Scan for the cell matching the given text and deliver its [x, y] coordinate at center. 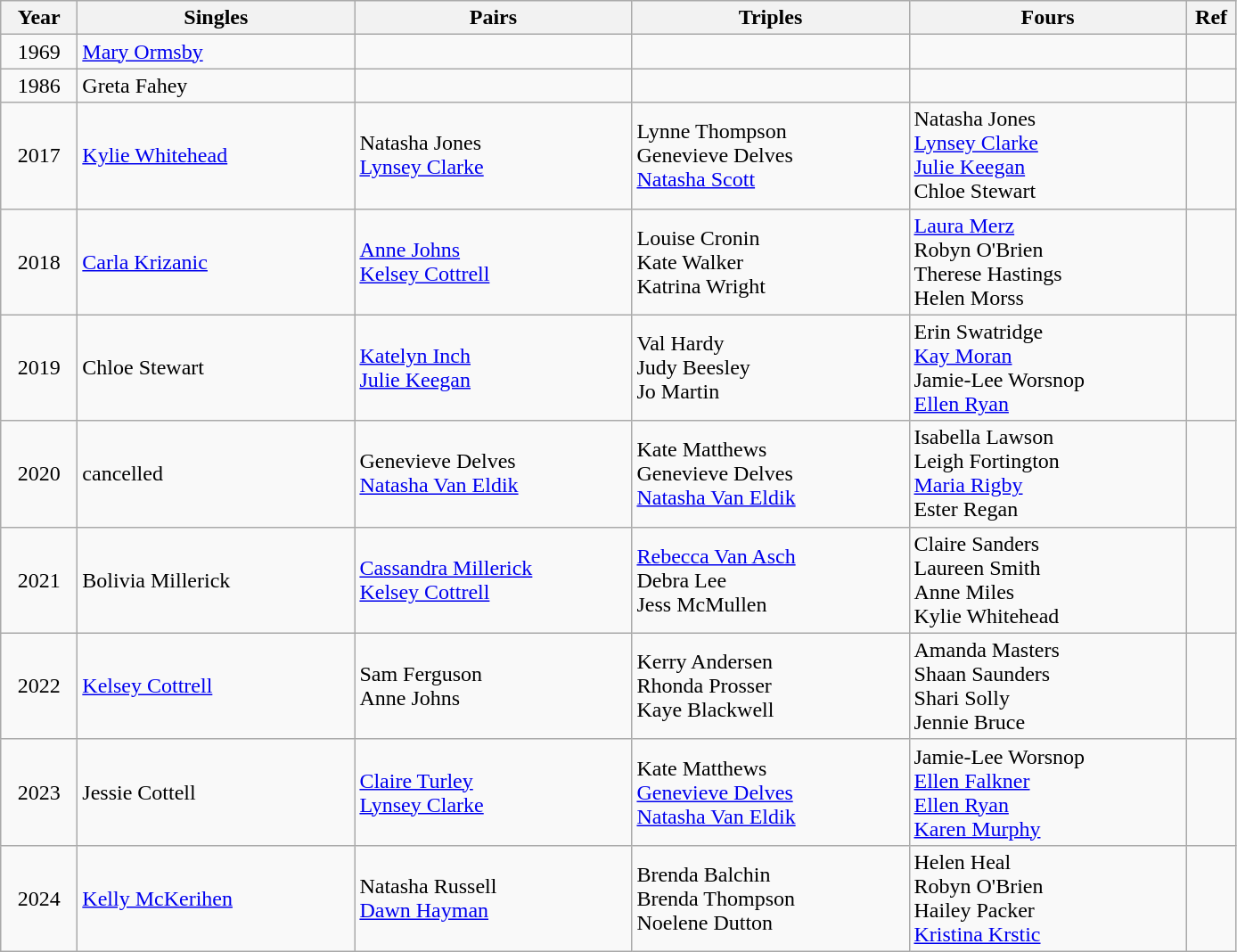
Jessie Cottell [216, 792]
Ref [1211, 18]
Carla Krizanic [216, 262]
2021 [39, 579]
Katelyn Inch Julie Keegan [494, 367]
cancelled [216, 474]
Kerry AndersenRhonda ProsserKaye Blackwell [770, 686]
Pairs [494, 18]
Rebecca Van AschDebra LeeJess McMullen [770, 579]
1969 [39, 52]
Mary Ormsby [216, 52]
Isabella Lawson Leigh Fortington Maria Rigby Ester Regan [1048, 474]
Kelsey Cottrell [216, 686]
Year [39, 18]
1986 [39, 86]
2022 [39, 686]
2017 [39, 155]
Kylie Whitehead [216, 155]
Erin Swatridge Kay Moran Jamie-Lee Worsnop Ellen Ryan [1048, 367]
Greta Fahey [216, 86]
Chloe Stewart [216, 367]
Natasha Jones Lynsey Clarke [494, 155]
Sam FergusonAnne Johns [494, 686]
Louise Cronin Kate Walker Katrina Wright [770, 262]
Natasha Jones Lynsey Clarke Julie Keegan Chloe Stewart [1048, 155]
Helen HealRobyn O'BrienHailey PackerKristina Krstic [1048, 899]
Claire SandersLaureen SmithAnne MilesKylie Whitehead [1048, 579]
Brenda BalchinBrenda ThompsonNoelene Dutton [770, 899]
2020 [39, 474]
Genevieve DelvesNatasha Van Eldik [494, 474]
Laura Merz Robyn O'Brien Therese Hastings Helen Morss [1048, 262]
2019 [39, 367]
Fours [1048, 18]
Lynne Thompson Genevieve Delves Natasha Scott [770, 155]
Triples [770, 18]
Val Hardy Judy Beesley Jo Martin [770, 367]
Jamie-Lee Worsnop Ellen Falkner Ellen Ryan Karen Murphy [1048, 792]
Amanda MastersShaan SaundersShari SollyJennie Bruce [1048, 686]
Singles [216, 18]
Bolivia Millerick [216, 579]
2023 [39, 792]
Anne Johns Kelsey Cottrell [494, 262]
Kelly McKerihen [216, 899]
Cassandra MillerickKelsey Cottrell [494, 579]
2024 [39, 899]
2018 [39, 262]
Natasha RussellDawn Hayman [494, 899]
Claire TurleyLynsey Clarke [494, 792]
